Scan for the cell matching the given text and deliver its (x, y) coordinate at center. 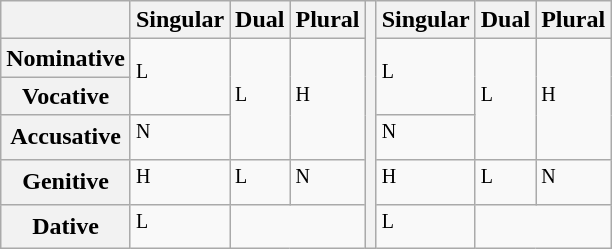
Vocative (66, 96)
Accusative (66, 138)
Nominative (66, 58)
Dative (66, 226)
Genitive (66, 182)
